Locate the cell with the specified text and output its [x, y] center coordinate. 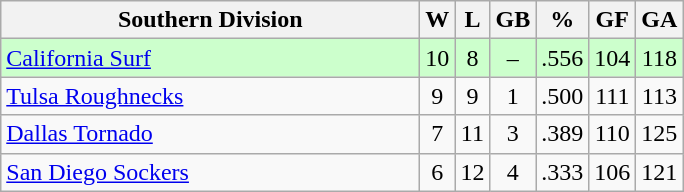
L [472, 20]
San Diego Sockers [210, 172]
121 [660, 172]
.389 [562, 134]
.556 [562, 58]
125 [660, 134]
GF [612, 20]
12 [472, 172]
104 [612, 58]
.500 [562, 96]
110 [612, 134]
118 [660, 58]
11 [472, 134]
Dallas Tornado [210, 134]
GA [660, 20]
1 [513, 96]
Tulsa Roughnecks [210, 96]
10 [438, 58]
GB [513, 20]
W [438, 20]
.333 [562, 172]
4 [513, 172]
% [562, 20]
California Surf [210, 58]
3 [513, 134]
106 [612, 172]
111 [612, 96]
113 [660, 96]
– [513, 58]
7 [438, 134]
8 [472, 58]
Southern Division [210, 20]
6 [438, 172]
